Locate the cell with the specified text and output its (X, Y) center coordinate. 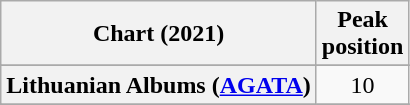
Chart (2021) (159, 34)
10 (362, 85)
Peakposition (362, 34)
Lithuanian Albums (AGATA) (159, 85)
